Identify which cell holds the provided text, then report its [x, y] central coordinate. 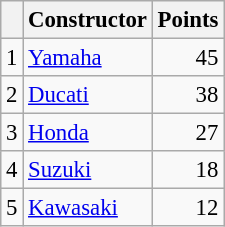
Honda [88, 133]
4 [12, 170]
5 [12, 208]
Kawasaki [88, 208]
3 [12, 133]
38 [188, 95]
Constructor [88, 20]
12 [188, 208]
45 [188, 58]
18 [188, 170]
Yamaha [88, 58]
27 [188, 133]
Points [188, 20]
Suzuki [88, 170]
1 [12, 58]
Ducati [88, 95]
2 [12, 95]
